Output the (x, y) coordinate of the center of the cell containing the given text.  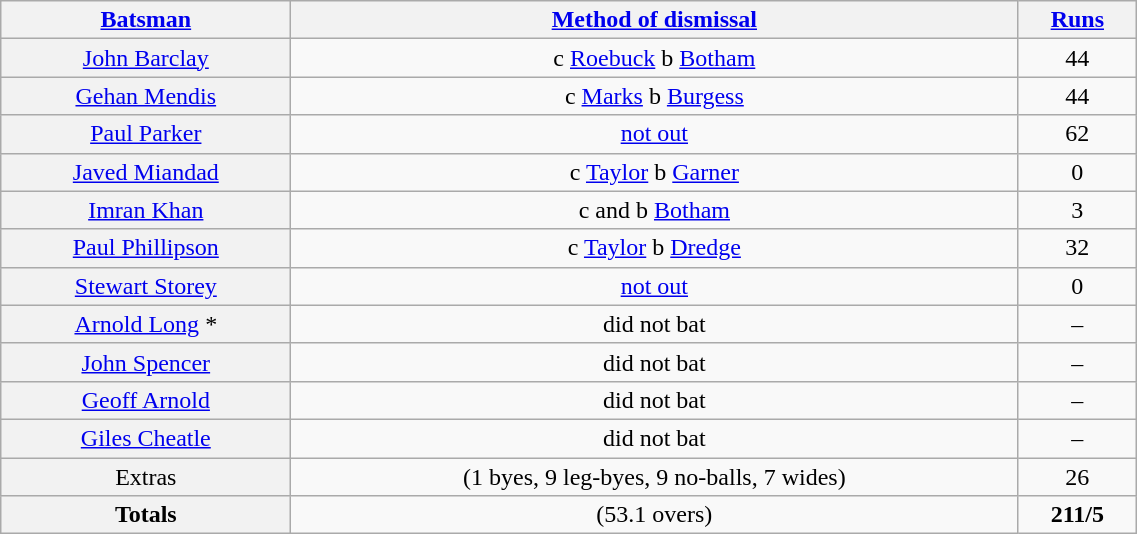
John Barclay (146, 58)
Imran Khan (146, 210)
Geoff Arnold (146, 400)
Javed Miandad (146, 172)
Runs (1078, 20)
Stewart Storey (146, 286)
211/5 (1078, 515)
Batsman (146, 20)
Paul Parker (146, 134)
Method of dismissal (654, 20)
Totals (146, 515)
Giles Cheatle (146, 438)
62 (1078, 134)
c Roebuck b Botham (654, 58)
Arnold Long * (146, 324)
c Taylor b Garner (654, 172)
John Spencer (146, 362)
Gehan Mendis (146, 96)
(53.1 overs) (654, 515)
(1 byes, 9 leg-byes, 9 no-balls, 7 wides) (654, 477)
3 (1078, 210)
Paul Phillipson (146, 248)
c and b Botham (654, 210)
32 (1078, 248)
Extras (146, 477)
c Marks b Burgess (654, 96)
26 (1078, 477)
c Taylor b Dredge (654, 248)
